For the text-containing cell, return its midpoint in [x, y] coordinate format. 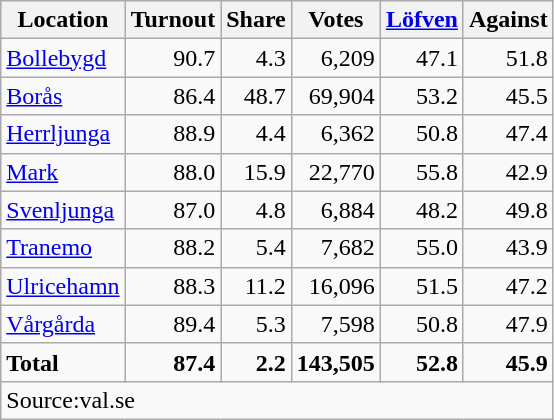
48.2 [422, 210]
Mark [63, 172]
2.2 [256, 362]
5.3 [256, 324]
89.4 [173, 324]
69,904 [336, 96]
88.9 [173, 134]
6,884 [336, 210]
45.9 [508, 362]
Bollebygd [63, 58]
45.5 [508, 96]
88.0 [173, 172]
87.0 [173, 210]
Votes [336, 20]
Ulricehamn [63, 286]
Location [63, 20]
47.1 [422, 58]
Share [256, 20]
Löfven [422, 20]
11.2 [256, 286]
51.5 [422, 286]
90.7 [173, 58]
5.4 [256, 248]
48.7 [256, 96]
7,598 [336, 324]
88.3 [173, 286]
4.4 [256, 134]
53.2 [422, 96]
4.3 [256, 58]
6,362 [336, 134]
Total [63, 362]
Svenljunga [63, 210]
49.8 [508, 210]
43.9 [508, 248]
51.8 [508, 58]
Tranemo [63, 248]
88.2 [173, 248]
Borås [63, 96]
55.0 [422, 248]
15.9 [256, 172]
47.4 [508, 134]
22,770 [336, 172]
47.9 [508, 324]
7,682 [336, 248]
Turnout [173, 20]
6,209 [336, 58]
Vårgårda [63, 324]
4.8 [256, 210]
Herrljunga [63, 134]
86.4 [173, 96]
52.8 [422, 362]
Against [508, 20]
55.8 [422, 172]
143,505 [336, 362]
87.4 [173, 362]
42.9 [508, 172]
Source:val.se [277, 400]
47.2 [508, 286]
16,096 [336, 286]
